Locate the cell with the specified text and output its (X, Y) center coordinate. 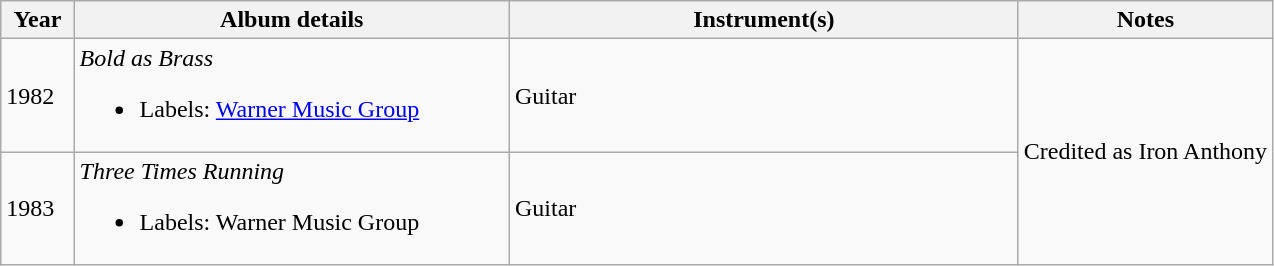
1983 (38, 208)
Notes (1145, 20)
1982 (38, 96)
Bold as BrassLabels: Warner Music Group (292, 96)
Year (38, 20)
Credited as Iron Anthony (1145, 152)
Instrument(s) (764, 20)
Album details (292, 20)
Three Times RunningLabels: Warner Music Group (292, 208)
